Scan for the cell matching the given text and deliver its [x, y] coordinate at center. 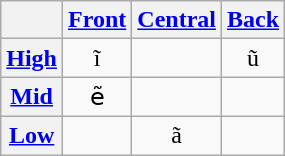
Front [98, 20]
Back [254, 20]
ã [177, 135]
Central [177, 20]
ĩ [98, 58]
Mid [32, 97]
ũ [254, 58]
ẽ [98, 97]
High [32, 58]
Low [32, 135]
